Locate the cell with the specified text and output its [X, Y] center coordinate. 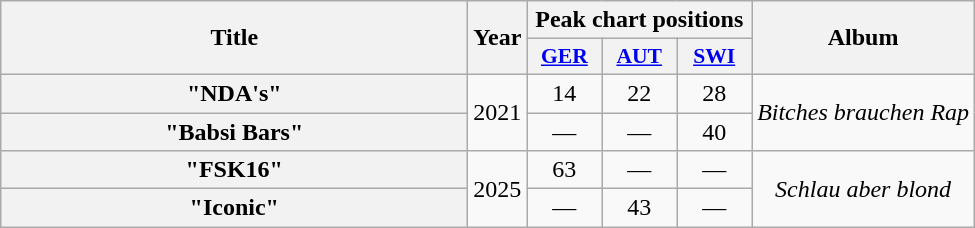
"Babsi Bars" [234, 131]
Peak chart positions [640, 20]
Bitches brauchen Rap [864, 112]
SWI [714, 57]
43 [640, 208]
Album [864, 38]
2025 [498, 189]
Schlau aber blond [864, 189]
63 [564, 170]
Title [234, 38]
"Iconic" [234, 208]
GER [564, 57]
"NDA's" [234, 93]
Year [498, 38]
2021 [498, 112]
22 [640, 93]
28 [714, 93]
40 [714, 131]
"FSK16" [234, 170]
14 [564, 93]
AUT [640, 57]
